For the text-containing cell, return its midpoint in [X, Y] coordinate format. 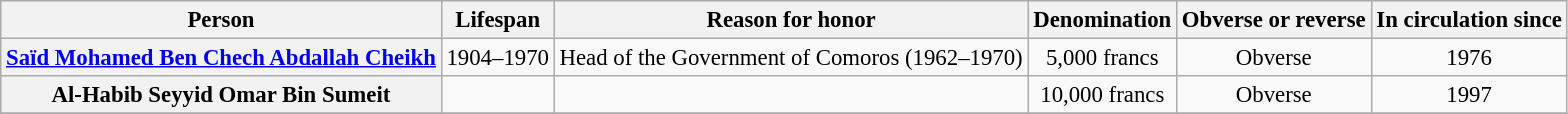
Saïd Mohamed Ben Chech Abdallah Cheikh [221, 58]
1997 [1469, 95]
Reason for honor [791, 20]
Al-Habib Seyyid Omar Bin Sumeit [221, 95]
Head of the Government of Comoros (1962–1970) [791, 58]
Denomination [1102, 20]
Person [221, 20]
5,000 francs [1102, 58]
1904–1970 [498, 58]
1976 [1469, 58]
Obverse or reverse [1274, 20]
In circulation since [1469, 20]
10,000 francs [1102, 95]
Lifespan [498, 20]
